Locate the cell with the specified text and output its [x, y] center coordinate. 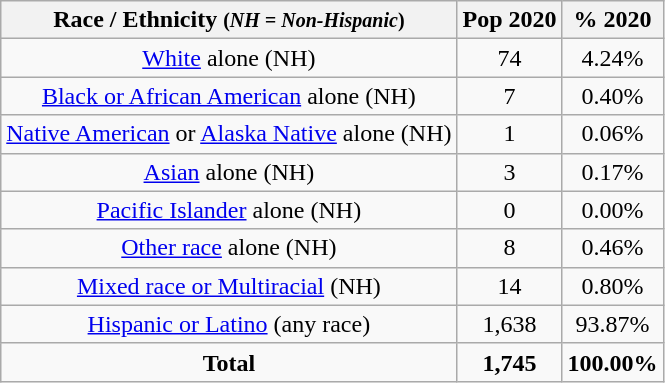
0.40% [612, 96]
0.80% [612, 286]
Other race alone (NH) [229, 248]
White alone (NH) [229, 58]
14 [510, 286]
3 [510, 172]
4.24% [612, 58]
1 [510, 134]
74 [510, 58]
Hispanic or Latino (any race) [229, 324]
Total [229, 362]
1,638 [510, 324]
Pacific Islander alone (NH) [229, 210]
7 [510, 96]
0.17% [612, 172]
Black or African American alone (NH) [229, 96]
Mixed race or Multiracial (NH) [229, 286]
Asian alone (NH) [229, 172]
100.00% [612, 362]
1,745 [510, 362]
0.06% [612, 134]
Race / Ethnicity (NH = Non-Hispanic) [229, 20]
0 [510, 210]
0.00% [612, 210]
93.87% [612, 324]
8 [510, 248]
0.46% [612, 248]
% 2020 [612, 20]
Pop 2020 [510, 20]
Native American or Alaska Native alone (NH) [229, 134]
